Extract the (x, y) coordinate from the center of the cell holding the provided text.  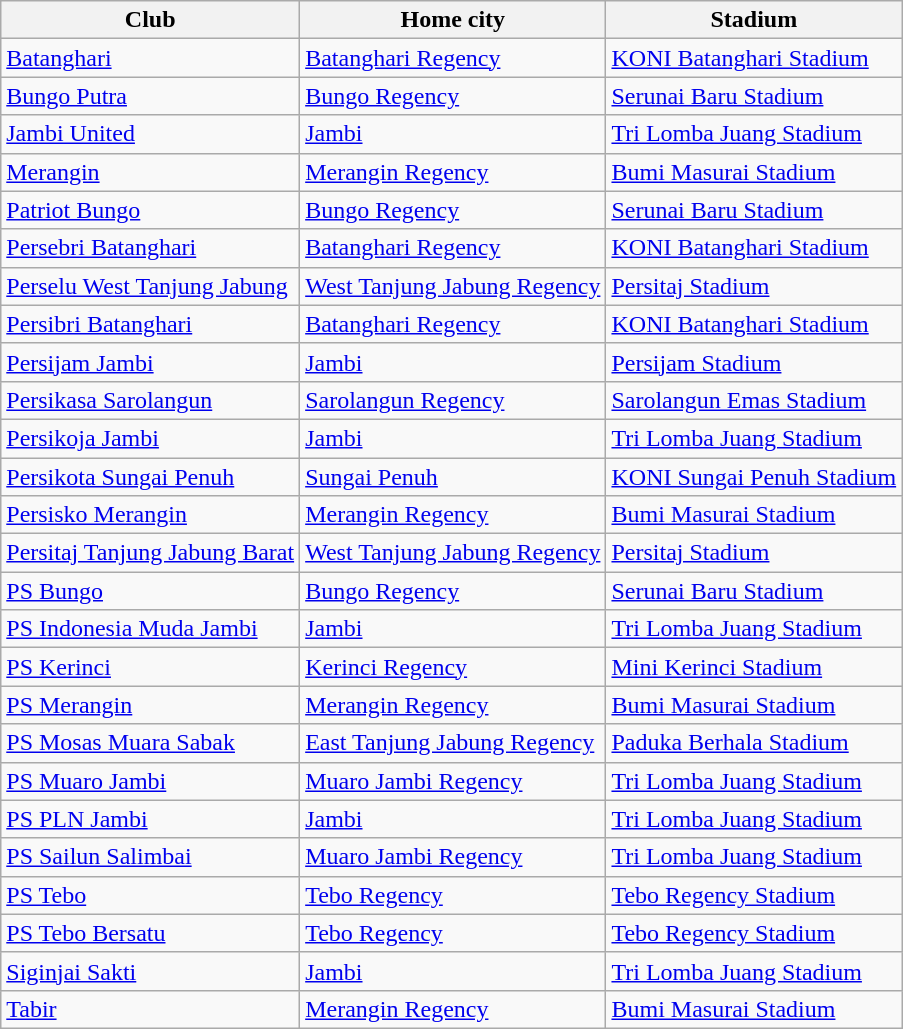
PS Muaro Jambi (150, 781)
Paduka Berhala Stadium (754, 743)
Siginjai Sakti (150, 971)
Sarolangun Regency (453, 400)
Persijam Jambi (150, 362)
Home city (453, 20)
Persikasa Sarolangun (150, 400)
Persitaj Tanjung Jabung Barat (150, 553)
Persijam Stadium (754, 362)
Perselu West Tanjung Jabung (150, 286)
Persibri Batanghari (150, 324)
Bungo Putra (150, 96)
PS Tebo (150, 895)
Kerinci Regency (453, 667)
PS Bungo (150, 591)
PS Indonesia Muda Jambi (150, 629)
Tabir (150, 1009)
PS PLN Jambi (150, 819)
PS Sailun Salimbai (150, 857)
East Tanjung Jabung Regency (453, 743)
Club (150, 20)
Sarolangun Emas Stadium (754, 400)
Persebri Batanghari (150, 248)
PS Tebo Bersatu (150, 933)
KONI Sungai Penuh Stadium (754, 477)
Batanghari (150, 58)
Stadium (754, 20)
PS Kerinci (150, 667)
PS Mosas Muara Sabak (150, 743)
PS Merangin (150, 705)
Mini Kerinci Stadium (754, 667)
Persisko Merangin (150, 515)
Patriot Bungo (150, 210)
Persikota Sungai Penuh (150, 477)
Jambi United (150, 134)
Sungai Penuh (453, 477)
Persikoja Jambi (150, 438)
Merangin (150, 172)
